Identify which cell holds the provided text, then report its (x, y) central coordinate. 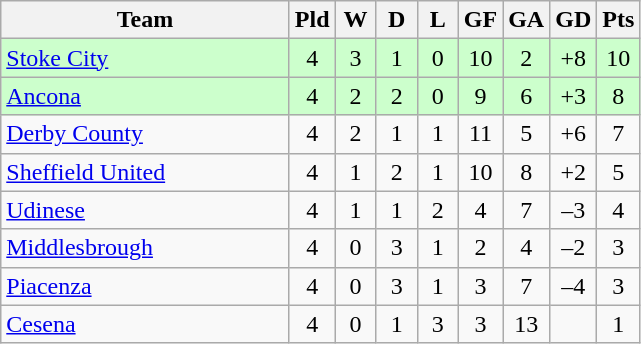
Stoke City (146, 58)
+6 (574, 134)
Middlesbrough (146, 248)
Piacenza (146, 286)
–2 (574, 248)
GF (480, 20)
6 (526, 96)
+8 (574, 58)
+3 (574, 96)
+2 (574, 172)
Pts (618, 20)
L (438, 20)
–3 (574, 210)
Pld (312, 20)
13 (526, 324)
Udinese (146, 210)
Cesena (146, 324)
9 (480, 96)
GD (574, 20)
GA (526, 20)
D (396, 20)
11 (480, 134)
Sheffield United (146, 172)
Team (146, 20)
W (356, 20)
Derby County (146, 134)
Ancona (146, 96)
–4 (574, 286)
